Extract the (X, Y) coordinate from the center of the cell holding the provided text.  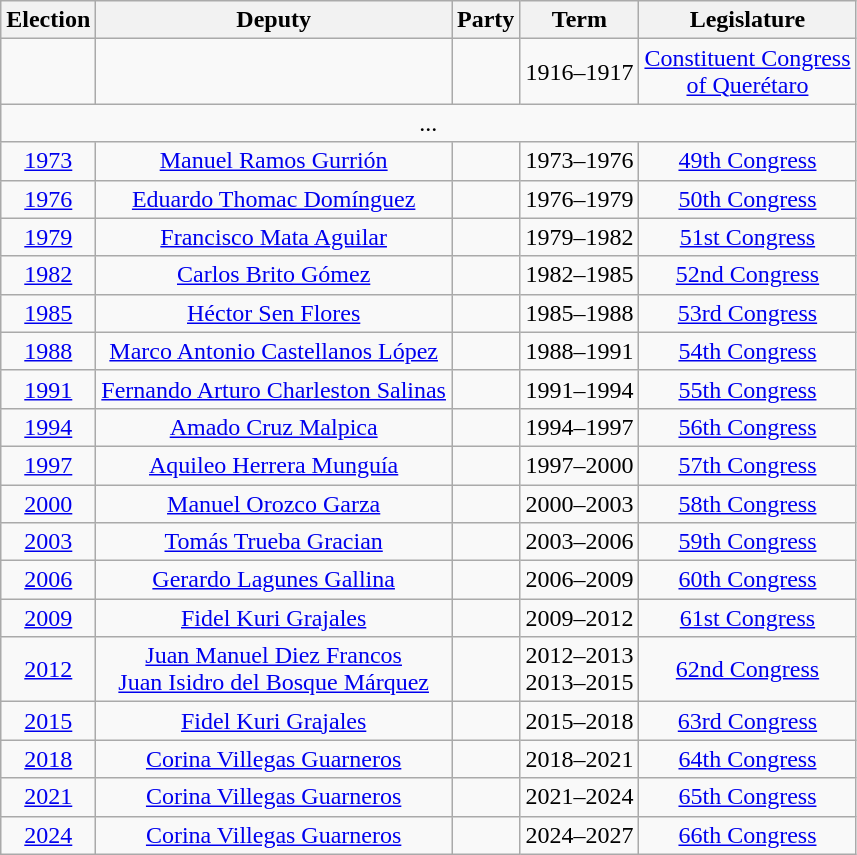
... (428, 123)
1976–1979 (580, 199)
1994–1997 (580, 427)
2006–2009 (580, 580)
2006 (48, 580)
2015–2018 (580, 721)
2024–2027 (580, 835)
60th Congress (748, 580)
55th Congress (748, 389)
2003–2006 (580, 542)
66th Congress (748, 835)
1982–1985 (580, 275)
Juan Manuel Diez FrancosJuan Isidro del Bosque Márquez (274, 670)
2024 (48, 835)
2021–2024 (580, 797)
1973–1976 (580, 161)
2000 (48, 503)
2012 (48, 670)
Eduardo Thomac Domínguez (274, 199)
53rd Congress (748, 313)
1973 (48, 161)
1997 (48, 465)
Fernando Arturo Charleston Salinas (274, 389)
2003 (48, 542)
58th Congress (748, 503)
2009–2012 (580, 618)
1988 (48, 351)
1988–1991 (580, 351)
51st Congress (748, 237)
1979 (48, 237)
63rd Congress (748, 721)
2021 (48, 797)
1994 (48, 427)
Term (580, 20)
2015 (48, 721)
62nd Congress (748, 670)
49th Congress (748, 161)
1982 (48, 275)
Party (486, 20)
Constituent Congressof Querétaro (748, 72)
Manuel Ramos Gurrión (274, 161)
Deputy (274, 20)
1985 (48, 313)
Gerardo Lagunes Gallina (274, 580)
1976 (48, 199)
Marco Antonio Castellanos López (274, 351)
Election (48, 20)
61st Congress (748, 618)
Manuel Orozco Garza (274, 503)
2000–2003 (580, 503)
2018–2021 (580, 759)
1985–1988 (580, 313)
1979–1982 (580, 237)
52nd Congress (748, 275)
Héctor Sen Flores (274, 313)
Legislature (748, 20)
1991–1994 (580, 389)
1916–1917 (580, 72)
2009 (48, 618)
50th Congress (748, 199)
Aquileo Herrera Munguía (274, 465)
57th Congress (748, 465)
64th Congress (748, 759)
1997–2000 (580, 465)
2012–20132013–2015 (580, 670)
1991 (48, 389)
59th Congress (748, 542)
Carlos Brito Gómez (274, 275)
56th Congress (748, 427)
Tomás Trueba Gracian (274, 542)
65th Congress (748, 797)
2018 (48, 759)
Francisco Mata Aguilar (274, 237)
Amado Cruz Malpica (274, 427)
54th Congress (748, 351)
